For the text-containing cell, return its midpoint in [x, y] coordinate format. 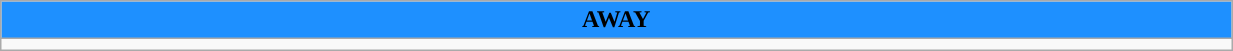
AWAY [616, 20]
